Search for the cell housing the specified text and yield its [x, y] center coordinate. 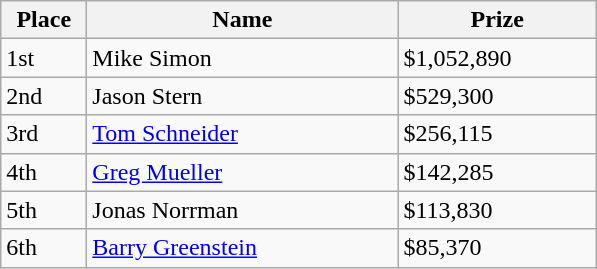
Tom Schneider [242, 134]
6th [44, 248]
Greg Mueller [242, 172]
5th [44, 210]
$1,052,890 [498, 58]
2nd [44, 96]
4th [44, 172]
$529,300 [498, 96]
Mike Simon [242, 58]
Prize [498, 20]
Jonas Norrman [242, 210]
$256,115 [498, 134]
1st [44, 58]
$142,285 [498, 172]
$85,370 [498, 248]
Place [44, 20]
$113,830 [498, 210]
3rd [44, 134]
Name [242, 20]
Barry Greenstein [242, 248]
Jason Stern [242, 96]
